Scan for the cell matching the given text and deliver its (X, Y) coordinate at center. 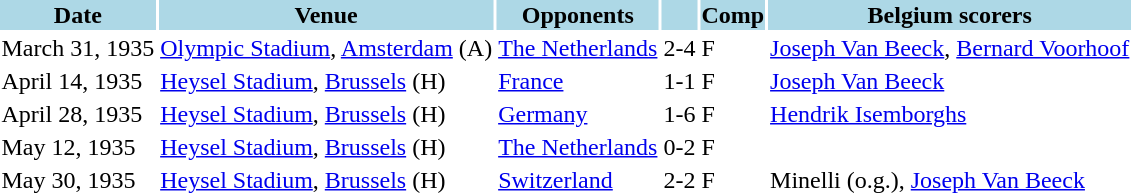
France (578, 81)
Opponents (578, 15)
April 28, 1935 (78, 114)
Belgium scorers (950, 15)
2-4 (680, 48)
Germany (578, 114)
Venue (326, 15)
May 12, 1935 (78, 147)
Joseph Van Beeck (950, 81)
April 14, 1935 (78, 81)
1-6 (680, 114)
Comp (733, 15)
Date (78, 15)
Joseph Van Beeck, Bernard Voorhoof (950, 48)
Hendrik Isemborghs (950, 114)
0-2 (680, 147)
Olympic Stadium, Amsterdam (A) (326, 48)
March 31, 1935 (78, 48)
1-1 (680, 81)
